Determine the (x, y) coordinate at the center of the cell enclosing the given text.  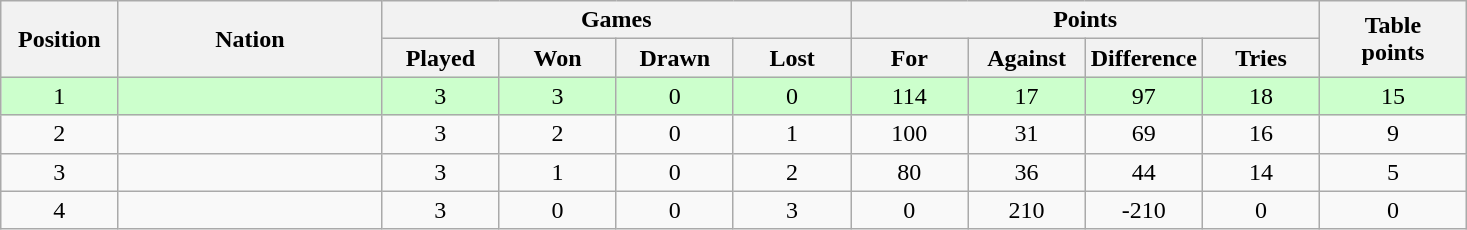
Difference (1144, 58)
100 (910, 134)
17 (1026, 96)
5 (1394, 172)
Nation (250, 39)
Points (1086, 20)
Won (558, 58)
31 (1026, 134)
Tablepoints (1394, 39)
114 (910, 96)
97 (1144, 96)
18 (1260, 96)
69 (1144, 134)
Lost (792, 58)
Against (1026, 58)
For (910, 58)
Played (440, 58)
16 (1260, 134)
14 (1260, 172)
Position (60, 39)
Drawn (674, 58)
-210 (1144, 210)
44 (1144, 172)
210 (1026, 210)
15 (1394, 96)
Games (616, 20)
Tries (1260, 58)
36 (1026, 172)
80 (910, 172)
9 (1394, 134)
4 (60, 210)
